Return (x, y) of the center of cell containing provided text 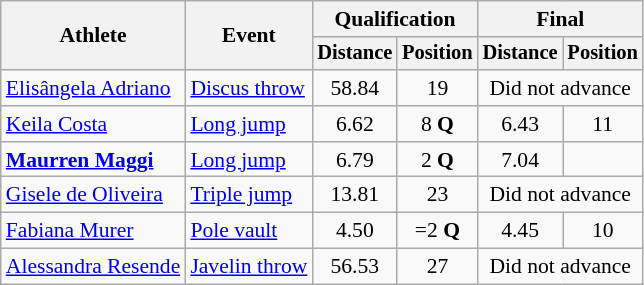
Gisele de Oliveira (94, 195)
Javelin throw (248, 267)
7.04 (520, 160)
Triple jump (248, 195)
4.50 (354, 231)
6.79 (354, 160)
19 (437, 88)
10 (602, 231)
Final (560, 19)
Maurren Maggi (94, 160)
8 Q (437, 124)
Qualification (394, 19)
23 (437, 195)
2 Q (437, 160)
Athlete (94, 36)
6.43 (520, 124)
=2 Q (437, 231)
Keila Costa (94, 124)
27 (437, 267)
56.53 (354, 267)
58.84 (354, 88)
Fabiana Murer (94, 231)
Event (248, 36)
13.81 (354, 195)
Discus throw (248, 88)
Alessandra Resende (94, 267)
Pole vault (248, 231)
Elisângela Adriano (94, 88)
4.45 (520, 231)
6.62 (354, 124)
11 (602, 124)
